Pinpoint the cell where the given text exists, returning its (x, y) midpoint coordinate. 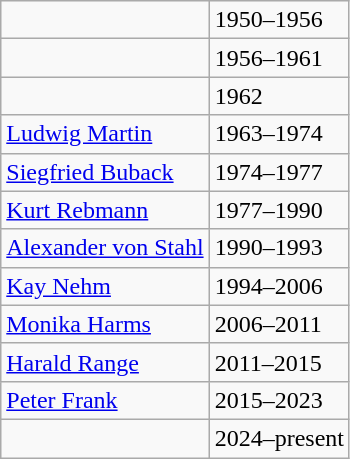
1990–1993 (279, 248)
Harald Range (105, 362)
1977–1990 (279, 210)
2024–present (279, 438)
1963–1974 (279, 134)
2011–2015 (279, 362)
1956–1961 (279, 58)
Siegfried Buback (105, 172)
1994–2006 (279, 286)
2006–2011 (279, 324)
1962 (279, 96)
Monika Harms (105, 324)
Kay Nehm (105, 286)
1950–1956 (279, 20)
Peter Frank (105, 400)
2015–2023 (279, 400)
1974–1977 (279, 172)
Kurt Rebmann (105, 210)
Alexander von Stahl (105, 248)
Ludwig Martin (105, 134)
